Return the [X, Y] coordinate for the center point of the cell that contains the specified text.  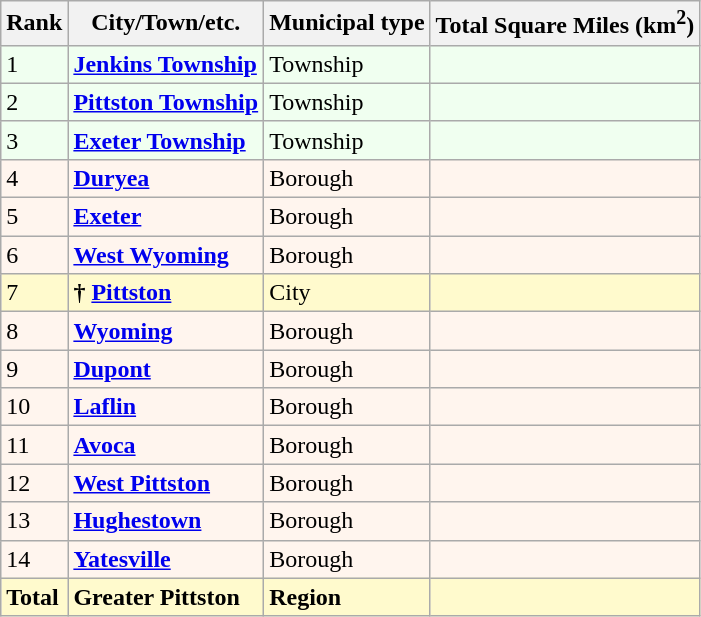
Region [347, 597]
4 [34, 178]
City [347, 293]
Pittston Township [166, 102]
Exeter [166, 217]
8 [34, 331]
5 [34, 217]
Total Square Miles (km2) [565, 24]
6 [34, 255]
West Wyoming [166, 255]
2 [34, 102]
11 [34, 445]
10 [34, 407]
Yatesville [166, 559]
Jenkins Township [166, 64]
Laflin [166, 407]
Dupont [166, 369]
Avoca [166, 445]
Total [34, 597]
† Pittston [166, 293]
Duryea [166, 178]
Wyoming [166, 331]
Exeter Township [166, 140]
13 [34, 521]
7 [34, 293]
City/Town/etc. [166, 24]
Municipal type [347, 24]
9 [34, 369]
West Pittston [166, 483]
Hughestown [166, 521]
1 [34, 64]
12 [34, 483]
Greater Pittston [166, 597]
Rank [34, 24]
14 [34, 559]
3 [34, 140]
